Output the [x, y] coordinate of the center of the cell containing the given text.  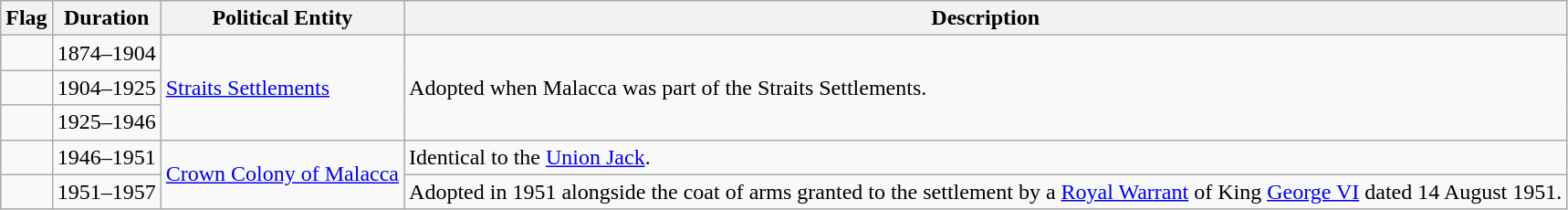
Crown Colony of Malacca [282, 174]
1904–1925 [106, 88]
Political Entity [282, 18]
1951–1957 [106, 192]
Adopted when Malacca was part of the Straits Settlements. [986, 88]
Flag [26, 18]
Identical to the Union Jack. [986, 157]
1925–1946 [106, 122]
Description [986, 18]
Adopted in 1951 alongside the coat of arms granted to the settlement by a Royal Warrant of King George VI dated 14 August 1951. [986, 192]
Straits Settlements [282, 88]
1946–1951 [106, 157]
1874–1904 [106, 53]
Duration [106, 18]
